For the text-containing cell, return its midpoint in [X, Y] coordinate format. 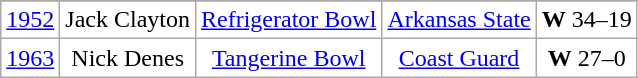
Arkansas State [459, 20]
1963 [30, 58]
Coast Guard [459, 58]
Refrigerator Bowl [289, 20]
Nick Denes [128, 58]
W 27–0 [586, 58]
1952 [30, 20]
Jack Clayton [128, 20]
W 34–19 [586, 20]
Tangerine Bowl [289, 58]
